Search for the cell housing the specified text and yield its (x, y) center coordinate. 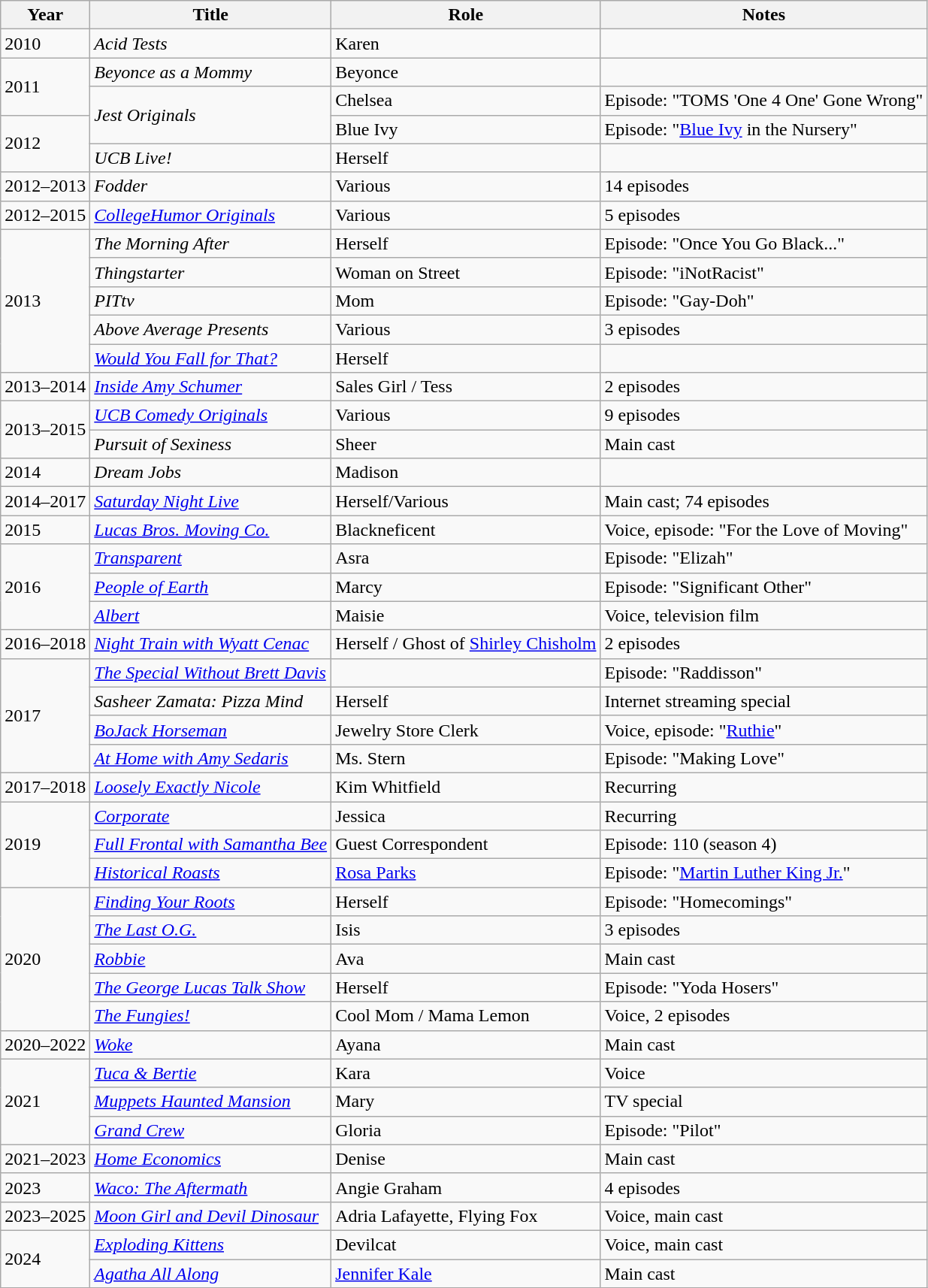
14 episodes (763, 186)
Episode: 110 (season 4) (763, 845)
Exploding Kittens (210, 1244)
Episode: "Martin Luther King Jr." (763, 873)
Beyonce (466, 72)
BoJack Horseman (210, 730)
Above Average Presents (210, 329)
Kara (466, 1073)
Beyonce as a Mommy (210, 72)
At Home with Amy Sedaris (210, 758)
Voice, 2 episodes (763, 1016)
5 episodes (763, 215)
Historical Roasts (210, 873)
2016–2018 (45, 644)
Herself/Various (466, 501)
Cool Mom / Mama Lemon (466, 1016)
The Fungies! (210, 1016)
Episode: "iNotRacist" (763, 272)
Episode: "Blue Ivy in the Nursery" (763, 129)
Lucas Bros. Moving Co. (210, 530)
People of Earth (210, 587)
Finding Your Roots (210, 902)
Mom (466, 301)
Ava (466, 959)
Maisie (466, 615)
Guest Correspondent (466, 845)
Jest Originals (210, 115)
Thingstarter (210, 272)
The George Lucas Talk Show (210, 987)
Voice, television film (763, 615)
2020 (45, 959)
Karen (466, 44)
Full Frontal with Samantha Bee (210, 845)
Loosely Exactly Nicole (210, 787)
Dream Jobs (210, 473)
Devilcat (466, 1244)
Episode: "TOMS 'One 4 One' Gone Wrong" (763, 101)
2014–2017 (45, 501)
Robbie (210, 959)
UCB Live! (210, 158)
UCB Comedy Originals (210, 416)
Adria Lafayette, Flying Fox (466, 1216)
Waco: The Aftermath (210, 1187)
Sheer (466, 444)
Ayana (466, 1045)
2013–2015 (45, 430)
2017–2018 (45, 787)
Mary (466, 1102)
2013–2014 (45, 387)
Rosa Parks (466, 873)
Jessica (466, 815)
Jewelry Store Clerk (466, 730)
Episode: "Significant Other" (763, 587)
2013 (45, 301)
The Morning After (210, 243)
Sales Girl / Tess (466, 387)
Episode: "Raddisson" (763, 673)
Transparent (210, 558)
Woke (210, 1045)
Year (45, 15)
Notes (763, 15)
2016 (45, 587)
9 episodes (763, 416)
Episode: "Homecomings" (763, 902)
Acid Tests (210, 44)
2024 (45, 1259)
Tuca & Bertie (210, 1073)
Role (466, 15)
Muppets Haunted Mansion (210, 1102)
Marcy (466, 587)
2017 (45, 715)
Gloria (466, 1130)
CollegeHumor Originals (210, 215)
2021 (45, 1102)
Jennifer Kale (466, 1274)
Chelsea (466, 101)
Moon Girl and Devil Dinosaur (210, 1216)
4 episodes (763, 1187)
Episode: "Pilot" (763, 1130)
Internet streaming special (763, 701)
2010 (45, 44)
Albert (210, 615)
Night Train with Wyatt Cenac (210, 644)
PITtv (210, 301)
Ms. Stern (466, 758)
Episode: "Making Love" (763, 758)
Would You Fall for That? (210, 358)
2023–2025 (45, 1216)
2019 (45, 844)
Madison (466, 473)
Voice (763, 1073)
Blackneficent (466, 530)
2023 (45, 1187)
Angie Graham (466, 1187)
Inside Amy Schumer (210, 387)
Main cast; 74 episodes (763, 501)
Voice, episode: "Ruthie" (763, 730)
Home Economics (210, 1159)
2021–2023 (45, 1159)
Grand Crew (210, 1130)
2020–2022 (45, 1045)
2012–2013 (45, 186)
Fodder (210, 186)
TV special (763, 1102)
Episode: "Once You Go Black..." (763, 243)
Agatha All Along (210, 1274)
Kim Whitfield (466, 787)
Blue Ivy (466, 129)
The Last O.G. (210, 930)
Asra (466, 558)
The Special Without Brett Davis (210, 673)
Isis (466, 930)
2014 (45, 473)
2015 (45, 530)
Episode: "Yoda Hosers" (763, 987)
Sasheer Zamata: Pizza Mind (210, 701)
Woman on Street (466, 272)
Corporate (210, 815)
Pursuit of Sexiness (210, 444)
Saturday Night Live (210, 501)
2012–2015 (45, 215)
Title (210, 15)
2012 (45, 144)
Herself / Ghost of Shirley Chisholm (466, 644)
Episode: "Gay-Doh" (763, 301)
Voice, episode: "For the Love of Moving" (763, 530)
Denise (466, 1159)
Episode: "Elizah" (763, 558)
2011 (45, 86)
